Locate the cell with the specified text and output its [x, y] center coordinate. 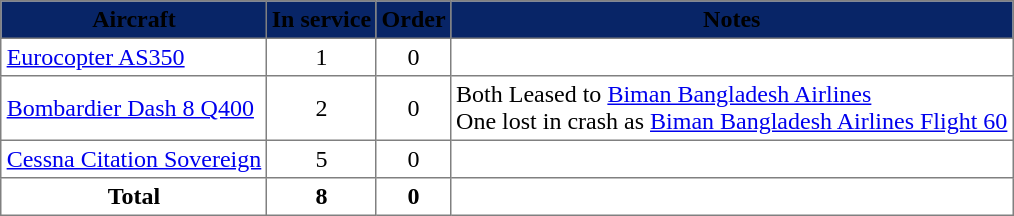
1 [322, 57]
Notes [732, 20]
Cessna Citation Sovereign [134, 159]
Order [413, 20]
Bombardier Dash 8 Q400 [134, 108]
Eurocopter AS350 [134, 57]
8 [322, 197]
Aircraft [134, 20]
Both Leased to Biman Bangladesh AirlinesOne lost in crash as Biman Bangladesh Airlines Flight 60 [732, 108]
In service [322, 20]
5 [322, 159]
Total [134, 197]
2 [322, 108]
